Scan for the cell matching the given text and deliver its [x, y] coordinate at center. 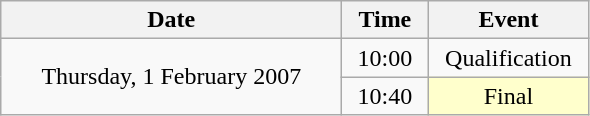
Thursday, 1 February 2007 [172, 77]
Date [172, 20]
Event [508, 20]
10:40 [385, 96]
Time [385, 20]
Final [508, 96]
10:00 [385, 58]
Qualification [508, 58]
